For the text-containing cell, return its midpoint in (x, y) coordinate format. 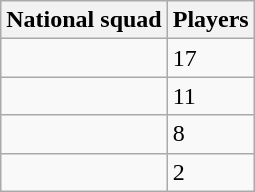
National squad (84, 20)
17 (210, 58)
11 (210, 96)
8 (210, 134)
2 (210, 172)
Players (210, 20)
